Return [X, Y] of the center of cell containing provided text 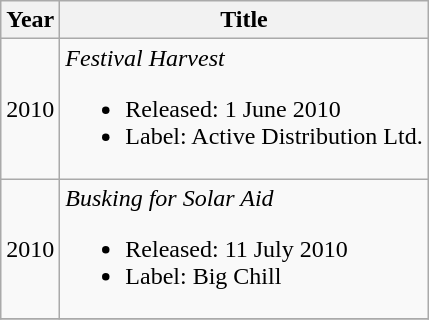
Festival HarvestReleased: 1 June 2010Label: Active Distribution Ltd. [244, 109]
Title [244, 20]
Busking for Solar AidReleased: 11 July 2010Label: Big Chill [244, 249]
Year [30, 20]
